Detect which cell encompasses the target text, then output its (X, Y) center coordinate. 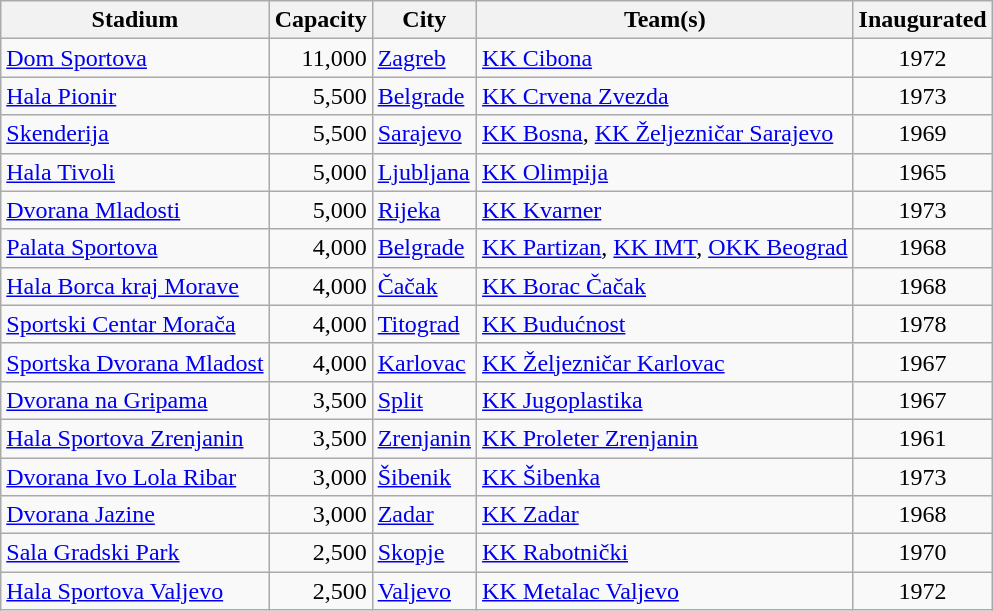
11,000 (320, 58)
Hala Pionir (135, 96)
Zagreb (424, 58)
Stadium (135, 20)
Capacity (320, 20)
Karlovac (424, 362)
1965 (922, 172)
Čačak (424, 286)
1978 (922, 324)
Hala Tivoli (135, 172)
Palata Sportova (135, 248)
Dvorana na Gripama (135, 400)
KK Budućnost (666, 324)
KK Proleter Zrenjanin (666, 438)
KK Bosna, KK Željezničar Sarajevo (666, 134)
Inaugurated (922, 20)
Dvorana Ivo Lola Ribar (135, 477)
Skenderija (135, 134)
Rijeka (424, 210)
KK Željezničar Karlovac (666, 362)
City (424, 20)
Zrenjanin (424, 438)
1969 (922, 134)
Sala Gradski Park (135, 553)
Šibenik (424, 477)
Titograd (424, 324)
1961 (922, 438)
KK Borac Čačak (666, 286)
Valjevo (424, 591)
Dom Sportova (135, 58)
Split (424, 400)
Skopje (424, 553)
Hala Sportova Zrenjanin (135, 438)
Dvorana Jazine (135, 515)
KK Metalac Valjevo (666, 591)
Hala Sportova Valjevo (135, 591)
KK Zadar (666, 515)
KK Jugoplastika (666, 400)
KK Partizan, KK IMT, OKK Beograd (666, 248)
Team(s) (666, 20)
Sportski Centar Morača (135, 324)
Sportska Dvorana Mladost (135, 362)
KK Rabotnički (666, 553)
Dvorana Mladosti (135, 210)
KK Crvena Zvezda (666, 96)
KK Šibenka (666, 477)
Zadar (424, 515)
KK Olimpija (666, 172)
1970 (922, 553)
Sarajevo (424, 134)
Hala Borca kraj Morave (135, 286)
Ljubljana (424, 172)
KK Kvarner (666, 210)
KK Cibona (666, 58)
